Search for the cell housing the specified text and yield its (X, Y) center coordinate. 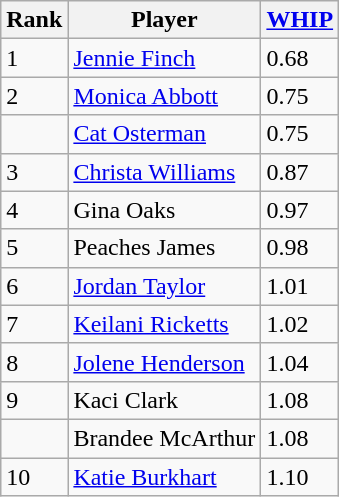
Keilani Ricketts (164, 324)
1.02 (300, 324)
Kaci Clark (164, 400)
1.01 (300, 286)
10 (34, 477)
0.98 (300, 248)
WHIP (300, 20)
8 (34, 362)
Jennie Finch (164, 58)
9 (34, 400)
3 (34, 172)
6 (34, 286)
0.97 (300, 210)
1.10 (300, 477)
0.68 (300, 58)
Monica Abbott (164, 96)
Brandee McArthur (164, 438)
Christa Williams (164, 172)
1 (34, 58)
Katie Burkhart (164, 477)
4 (34, 210)
Jolene Henderson (164, 362)
1.04 (300, 362)
0.87 (300, 172)
Cat Osterman (164, 134)
Player (164, 20)
Gina Oaks (164, 210)
2 (34, 96)
Jordan Taylor (164, 286)
7 (34, 324)
Peaches James (164, 248)
5 (34, 248)
Rank (34, 20)
